Capture the cell that displays the provided text and extract its (X, Y) central coordinate. 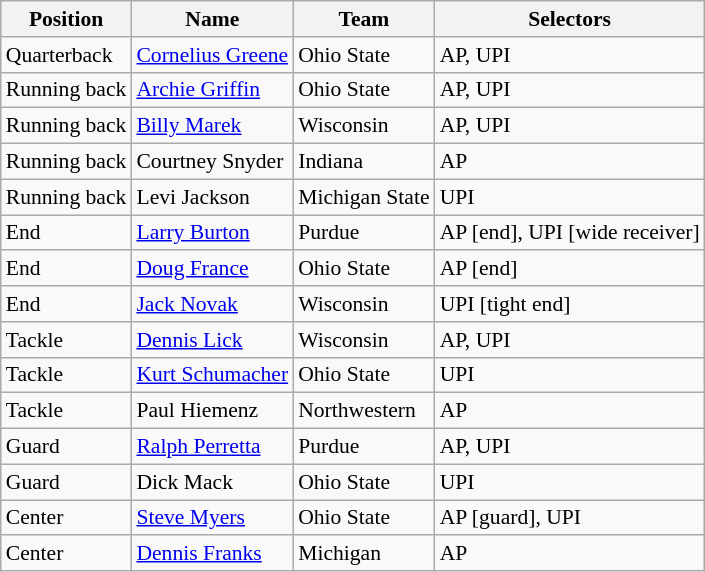
Team (364, 19)
Quarterback (66, 55)
Dick Mack (212, 482)
Michigan (364, 554)
Cornelius Greene (212, 55)
Levi Jackson (212, 197)
Paul Hiemenz (212, 411)
Dennis Lick (212, 340)
Selectors (570, 19)
Steve Myers (212, 518)
Ralph Perretta (212, 447)
Michigan State (364, 197)
Dennis Franks (212, 554)
Courtney Snyder (212, 162)
Position (66, 19)
Name (212, 19)
Doug France (212, 269)
Larry Burton (212, 233)
Indiana (364, 162)
UPI [tight end] (570, 304)
Jack Novak (212, 304)
Northwestern (364, 411)
AP [guard], UPI (570, 518)
AP [end], UPI [wide receiver] (570, 233)
Archie Griffin (212, 90)
Billy Marek (212, 126)
AP [end] (570, 269)
Kurt Schumacher (212, 375)
